Find where the given text appears and provide that cell's center as (X, Y) coordinate. 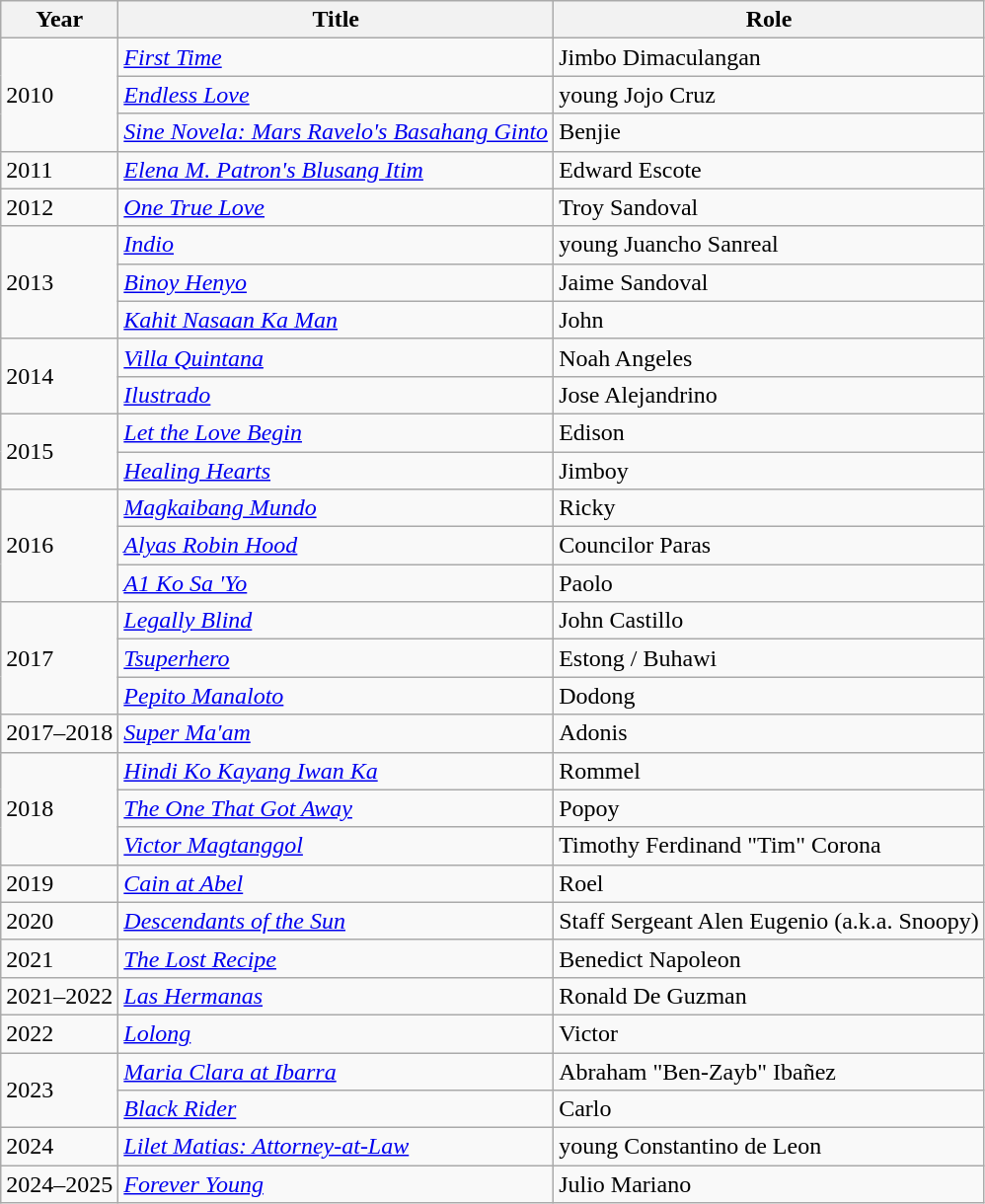
Forever Young (336, 1184)
Legally Blind (336, 621)
2013 (59, 282)
Ilustrado (336, 395)
Edward Escote (770, 170)
2015 (59, 451)
2020 (59, 921)
Abraham "Ben-Zayb" Ibañez (770, 1071)
Lolong (336, 1033)
2016 (59, 546)
2024–2025 (59, 1184)
Indio (336, 245)
2017 (59, 658)
Victor (770, 1033)
Edison (770, 432)
Victor Magtanggol (336, 846)
Endless Love (336, 95)
Role (770, 20)
Elena M. Patron's Blusang Itim (336, 170)
Alyas Robin Hood (336, 546)
2011 (59, 170)
2018 (59, 808)
Timothy Ferdinand "Tim" Corona (770, 846)
John Castillo (770, 621)
Black Rider (336, 1109)
Lilet Matias: Attorney-at-Law (336, 1147)
Ricky (770, 508)
Maria Clara at Ibarra (336, 1071)
2023 (59, 1090)
young Constantino de Leon (770, 1147)
Estong / Buhawi (770, 658)
2021 (59, 958)
First Time (336, 57)
Dodong (770, 696)
Let the Love Begin (336, 432)
Magkaibang Mundo (336, 508)
Troy Sandoval (770, 207)
Julio Mariano (770, 1184)
Descendants of the Sun (336, 921)
Year (59, 20)
Roel (770, 883)
young Juancho Sanreal (770, 245)
Jose Alejandrino (770, 395)
Popoy (770, 808)
Adonis (770, 733)
2017–2018 (59, 733)
The One That Got Away (336, 808)
Carlo (770, 1109)
Sine Novela: Mars Ravelo's Basahang Ginto (336, 132)
A1 Ko Sa 'Yo (336, 583)
Jimbo Dimaculangan (770, 57)
Jimboy (770, 471)
Ronald De Guzman (770, 996)
Noah Angeles (770, 357)
Villa Quintana (336, 357)
Healing Hearts (336, 471)
Binoy Henyo (336, 282)
2012 (59, 207)
Kahit Nasaan Ka Man (336, 320)
Benedict Napoleon (770, 958)
Staff Sergeant Alen Eugenio (a.k.a. Snoopy) (770, 921)
2010 (59, 95)
young Jojo Cruz (770, 95)
Cain at Abel (336, 883)
John (770, 320)
Benjie (770, 132)
Paolo (770, 583)
2022 (59, 1033)
Pepito Manaloto (336, 696)
Councilor Paras (770, 546)
Las Hermanas (336, 996)
Jaime Sandoval (770, 282)
2021–2022 (59, 996)
Rommel (770, 771)
2014 (59, 376)
Hindi Ko Kayang Iwan Ka (336, 771)
The Lost Recipe (336, 958)
Title (336, 20)
One True Love (336, 207)
2019 (59, 883)
2024 (59, 1147)
Super Ma'am (336, 733)
Tsuperhero (336, 658)
